Return the (x, y) coordinate for the center point of the cell that contains the specified text.  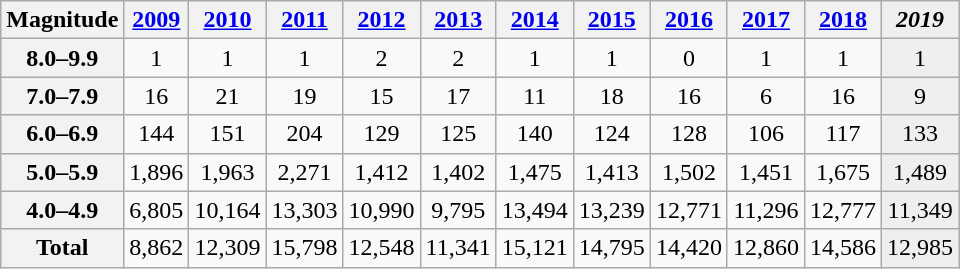
14,586 (842, 248)
14,795 (612, 248)
9,795 (458, 210)
21 (228, 96)
129 (382, 134)
8,862 (156, 248)
11,296 (766, 210)
133 (920, 134)
0 (688, 58)
1,412 (382, 172)
18 (612, 96)
2018 (842, 20)
12,309 (228, 248)
2019 (920, 20)
4.0–4.9 (62, 210)
124 (612, 134)
117 (842, 134)
17 (458, 96)
2014 (534, 20)
6.0–6.9 (62, 134)
13,303 (304, 210)
6 (766, 96)
2013 (458, 20)
12,777 (842, 210)
11 (534, 96)
15,121 (534, 248)
15 (382, 96)
11,349 (920, 210)
106 (766, 134)
6,805 (156, 210)
Magnitude (62, 20)
15,798 (304, 248)
2010 (228, 20)
1,489 (920, 172)
1,502 (688, 172)
1,413 (612, 172)
204 (304, 134)
12,548 (382, 248)
12,985 (920, 248)
1,402 (458, 172)
10,990 (382, 210)
11,341 (458, 248)
8.0–9.9 (62, 58)
12,771 (688, 210)
2011 (304, 20)
1,475 (534, 172)
13,239 (612, 210)
13,494 (534, 210)
2016 (688, 20)
1,451 (766, 172)
1,896 (156, 172)
Total (62, 248)
151 (228, 134)
2017 (766, 20)
125 (458, 134)
19 (304, 96)
5.0–5.9 (62, 172)
128 (688, 134)
9 (920, 96)
7.0–7.9 (62, 96)
1,675 (842, 172)
1,963 (228, 172)
10,164 (228, 210)
2015 (612, 20)
140 (534, 134)
144 (156, 134)
12,860 (766, 248)
2,271 (304, 172)
14,420 (688, 248)
2012 (382, 20)
2009 (156, 20)
